Pinpoint the cell where the given text exists, returning its [x, y] midpoint coordinate. 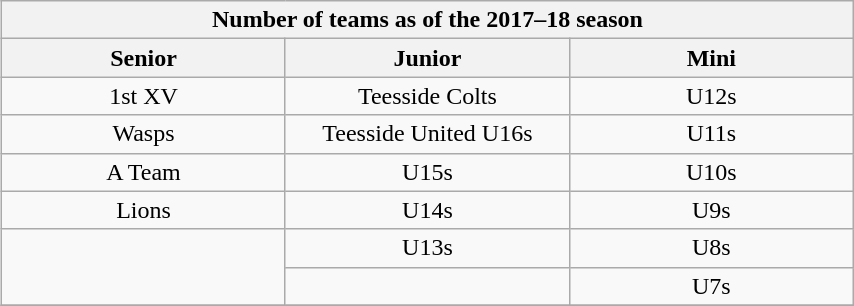
U11s [711, 134]
U10s [711, 172]
Lions [144, 210]
Number of teams as of the 2017–18 season [428, 20]
Mini [711, 58]
A Team [144, 172]
U12s [711, 96]
1st XV [144, 96]
Wasps [144, 134]
U7s [711, 286]
Teesside United U16s [427, 134]
U15s [427, 172]
Junior [427, 58]
Teesside Colts [427, 96]
U14s [427, 210]
U9s [711, 210]
U13s [427, 248]
Senior [144, 58]
U8s [711, 248]
